Provide the (X, Y) coordinate of the cell's center where the given text is located.  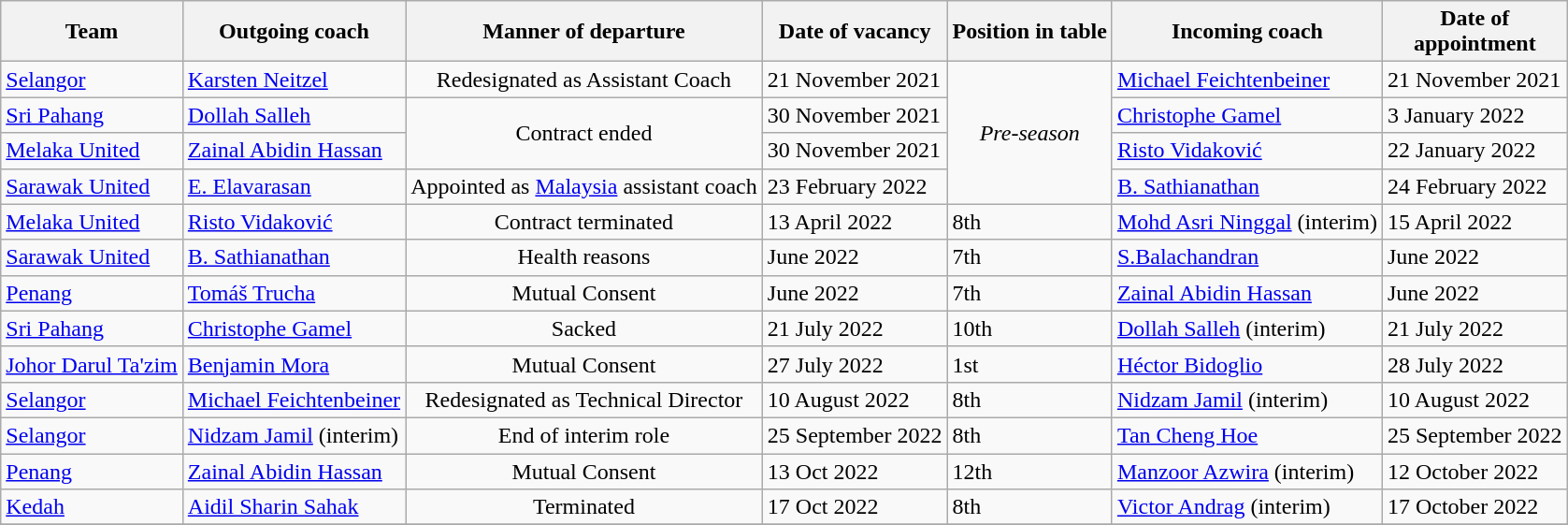
13 Oct 2022 (855, 471)
Date ofappointment (1474, 32)
Tan Cheng Hoe (1247, 435)
Terminated (584, 507)
Date of vacancy (855, 32)
Incoming coach (1247, 32)
Victor Andrag (interim) (1247, 507)
Contract ended (584, 133)
Contract terminated (584, 222)
10th (1029, 328)
3 January 2022 (1474, 115)
12th (1029, 471)
Redesignated as Assistant Coach (584, 80)
1st (1029, 364)
22 January 2022 (1474, 151)
Redesignated as Technical Director (584, 400)
Aidil Sharin Sahak (294, 507)
Position in table (1029, 32)
Manner of departure (584, 32)
Outgoing coach (294, 32)
17 October 2022 (1474, 507)
Benjamin Mora (294, 364)
27 July 2022 (855, 364)
Tomáš Trucha (294, 293)
Héctor Bidoglio (1247, 364)
12 October 2022 (1474, 471)
Manzoor Azwira (interim) (1247, 471)
End of interim role (584, 435)
Pre-season (1029, 133)
S.Balachandran (1247, 257)
Health reasons (584, 257)
Dollah Salleh (294, 115)
24 February 2022 (1474, 186)
Kedah (92, 507)
Mohd Asri Ninggal (interim) (1247, 222)
Dollah Salleh (interim) (1247, 328)
Johor Darul Ta'zim (92, 364)
17 Oct 2022 (855, 507)
15 April 2022 (1474, 222)
23 February 2022 (855, 186)
Team (92, 32)
Sacked (584, 328)
28 July 2022 (1474, 364)
13 April 2022 (855, 222)
E. Elavarasan (294, 186)
Appointed as Malaysia assistant coach (584, 186)
Karsten Neitzel (294, 80)
